From the cell containing the given text, extract its center point as [x, y] coordinate. 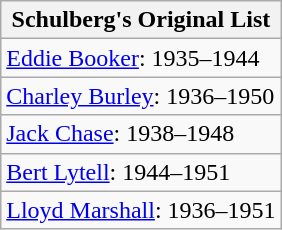
Lloyd Marshall: 1936–1951 [141, 210]
Schulberg's Original List [141, 20]
Bert Lytell: 1944–1951 [141, 172]
Eddie Booker: 1935–1944 [141, 58]
Charley Burley: 1936–1950 [141, 96]
Jack Chase: 1938–1948 [141, 134]
